Provide the [X, Y] coordinate of the cell's center where the given text is located.  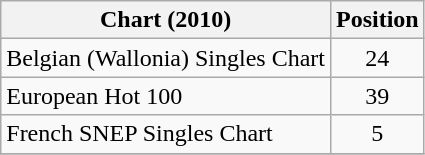
24 [377, 58]
39 [377, 96]
Position [377, 20]
French SNEP Singles Chart [166, 134]
Chart (2010) [166, 20]
Belgian (Wallonia) Singles Chart [166, 58]
5 [377, 134]
European Hot 100 [166, 96]
